Pinpoint the cell where the given text exists, returning its [X, Y] midpoint coordinate. 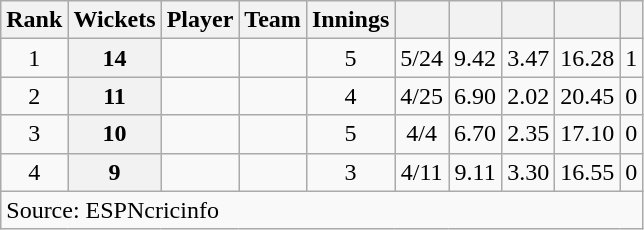
6.90 [476, 96]
Innings [350, 20]
9 [114, 172]
4/4 [422, 134]
2 [34, 96]
Wickets [114, 20]
14 [114, 58]
9.42 [476, 58]
16.55 [588, 172]
2.02 [528, 96]
16.28 [588, 58]
Player [200, 20]
4/11 [422, 172]
11 [114, 96]
Rank [34, 20]
2.35 [528, 134]
9.11 [476, 172]
Team [273, 20]
17.10 [588, 134]
20.45 [588, 96]
3.30 [528, 172]
6.70 [476, 134]
3.47 [528, 58]
10 [114, 134]
Source: ESPNcricinfo [322, 210]
4/25 [422, 96]
5/24 [422, 58]
